Search for the cell housing the specified text and yield its [X, Y] center coordinate. 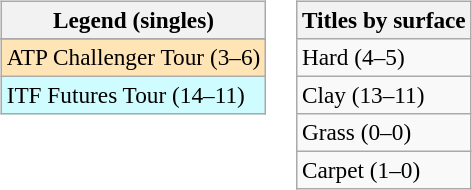
ITF Futures Tour (14–11) [133, 95]
Grass (0–0) [384, 133]
Clay (13–11) [384, 95]
Hard (4–5) [384, 57]
Carpet (1–0) [384, 171]
Legend (singles) [133, 20]
Titles by surface [384, 20]
ATP Challenger Tour (3–6) [133, 57]
